Find where the given text appears and provide that cell's center as (x, y) coordinate. 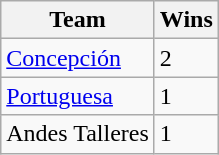
Wins (186, 20)
Concepción (78, 58)
Andes Talleres (78, 134)
2 (186, 58)
Portuguesa (78, 96)
Team (78, 20)
